Extract the (x, y) coordinate from the center of the cell holding the provided text.  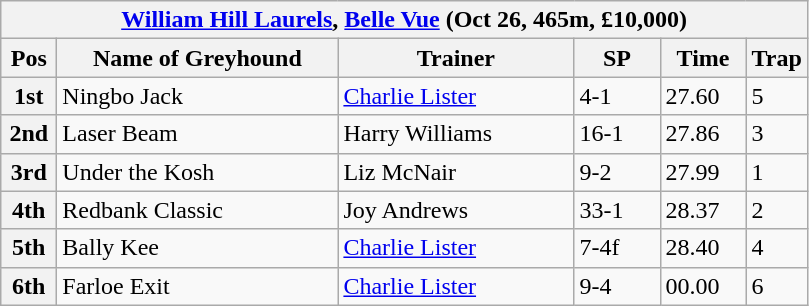
28.40 (703, 248)
5th (29, 248)
4 (776, 248)
00.00 (703, 286)
Redbank Classic (198, 210)
Time (703, 58)
7-4f (617, 248)
27.60 (703, 96)
Ningbo Jack (198, 96)
1 (776, 172)
3rd (29, 172)
Harry Williams (456, 134)
33-1 (617, 210)
Laser Beam (198, 134)
Farloe Exit (198, 286)
2 (776, 210)
Trap (776, 58)
16-1 (617, 134)
William Hill Laurels, Belle Vue (Oct 26, 465m, £10,000) (404, 20)
4th (29, 210)
9-2 (617, 172)
Trainer (456, 58)
Bally Kee (198, 248)
Joy Andrews (456, 210)
9-4 (617, 286)
2nd (29, 134)
28.37 (703, 210)
5 (776, 96)
SP (617, 58)
Name of Greyhound (198, 58)
3 (776, 134)
6th (29, 286)
27.99 (703, 172)
4-1 (617, 96)
Under the Kosh (198, 172)
27.86 (703, 134)
1st (29, 96)
Liz McNair (456, 172)
6 (776, 286)
Pos (29, 58)
